Determine the [x, y] coordinate at the center of the cell enclosing the given text.  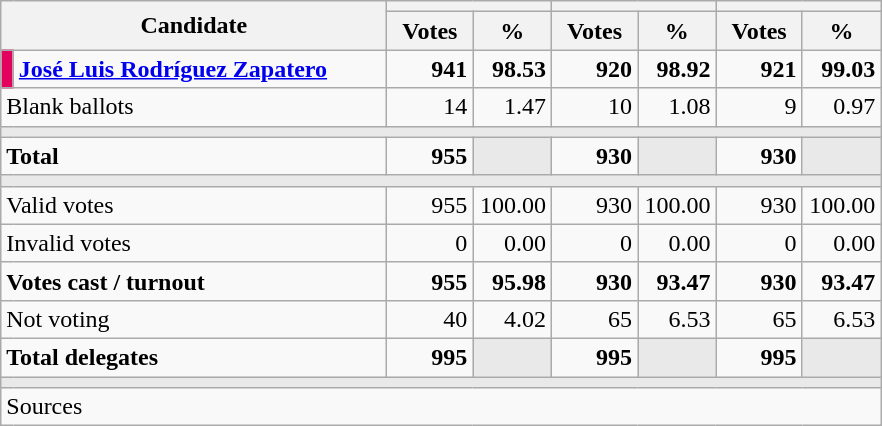
Sources [441, 407]
Total [194, 156]
Valid votes [194, 205]
10 [594, 107]
1.47 [512, 107]
0.97 [842, 107]
941 [430, 69]
921 [759, 69]
Invalid votes [194, 243]
Votes cast / turnout [194, 281]
Blank ballots [194, 107]
José Luis Rodríguez Zapatero [200, 69]
98.53 [512, 69]
98.92 [678, 69]
14 [430, 107]
40 [430, 319]
920 [594, 69]
95.98 [512, 281]
Candidate [194, 26]
4.02 [512, 319]
Total delegates [194, 357]
9 [759, 107]
1.08 [678, 107]
Not voting [194, 319]
99.03 [842, 69]
